From the cell containing the given text, extract its center point as [x, y] coordinate. 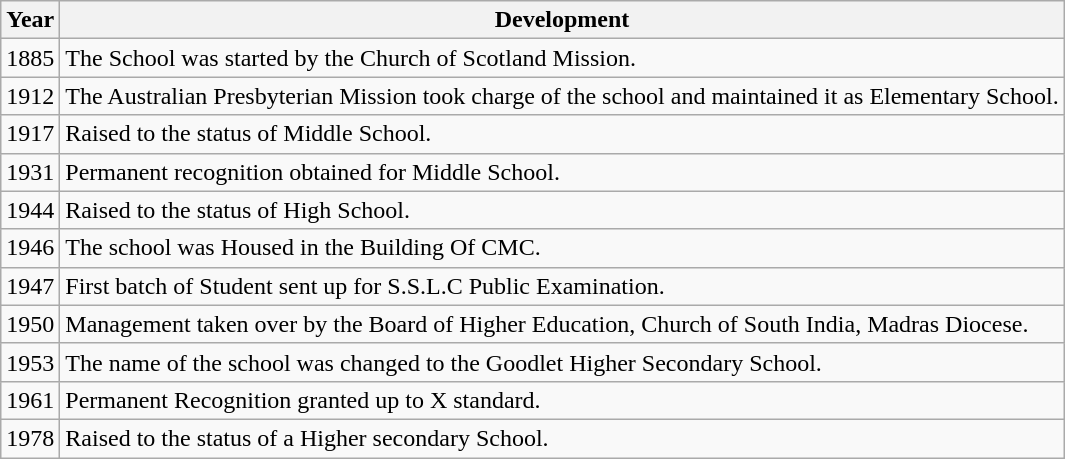
The name of the school was changed to the Goodlet Higher Secondary School. [562, 362]
1917 [30, 134]
1931 [30, 172]
1950 [30, 324]
First batch of Student sent up for S.S.L.C Public Examination. [562, 286]
1953 [30, 362]
Management taken over by the Board of Higher Education, Church of South India, Madras Diocese. [562, 324]
The school was Housed in the Building Of CMC. [562, 248]
Raised to the status of Middle School. [562, 134]
1912 [30, 96]
Raised to the status of a Higher secondary School. [562, 438]
Permanent recognition obtained for Middle School. [562, 172]
Permanent Recognition granted up to X standard. [562, 400]
1961 [30, 400]
Year [30, 20]
1978 [30, 438]
Raised to the status of High School. [562, 210]
Development [562, 20]
1885 [30, 58]
The Australian Presbyterian Mission took charge of the school and maintained it as Elementary School. [562, 96]
1947 [30, 286]
The School was started by the Church of Scotland Mission. [562, 58]
1946 [30, 248]
1944 [30, 210]
